Find where the given text appears and provide that cell's center as [x, y] coordinate. 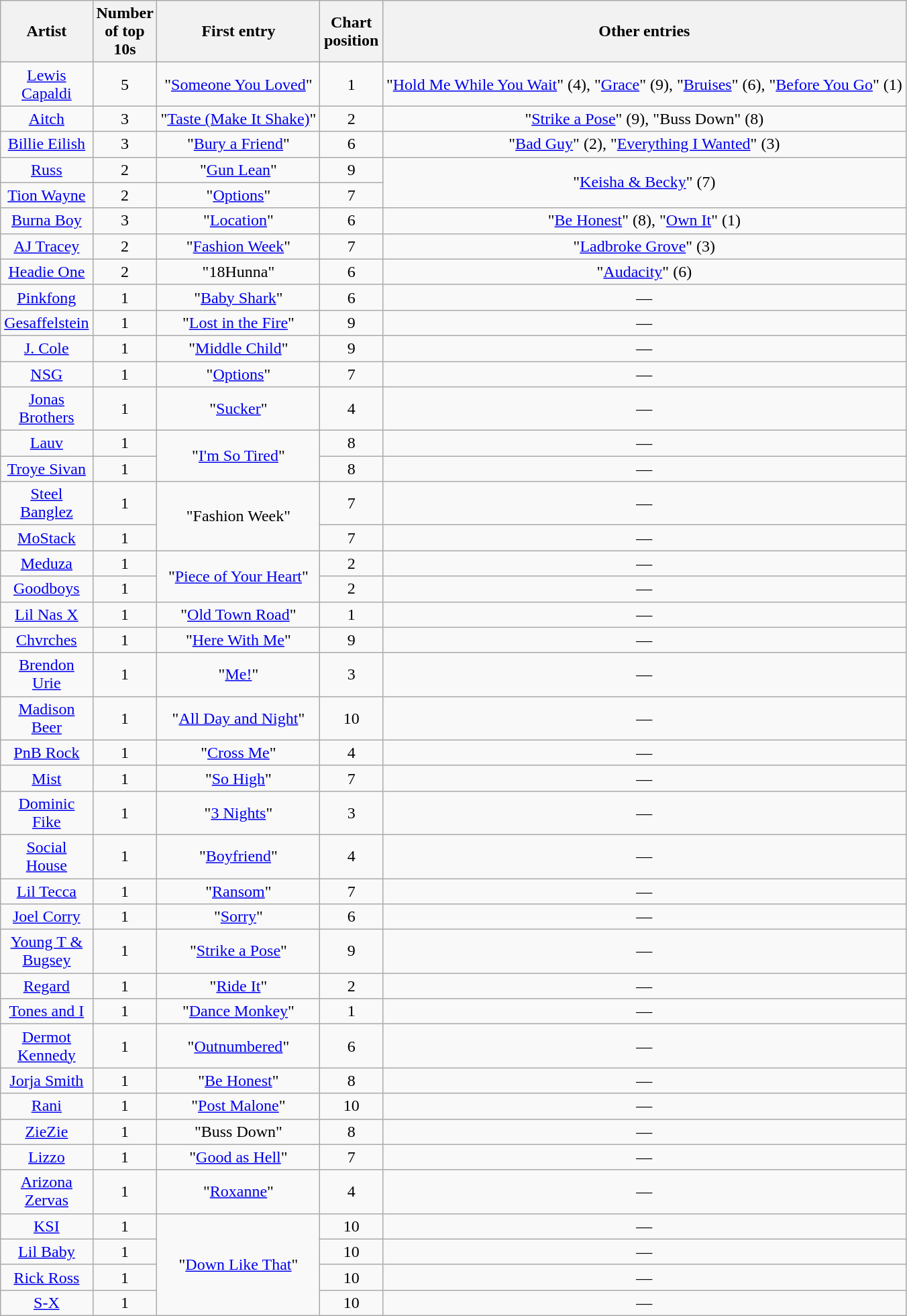
First entry [239, 32]
Lil Nas X [47, 614]
Chvrches [47, 640]
Gesaffelstein [47, 323]
Other entries [644, 32]
"Middle Child" [239, 348]
"Outnumbered" [239, 1046]
"Ride It" [239, 986]
"Boyfriend" [239, 856]
"Audacity" (6) [644, 272]
AJ Tracey [47, 246]
5 [125, 85]
"Old Town Road" [239, 614]
Headie One [47, 272]
"Gun Lean" [239, 170]
Young T & Bugsey [47, 951]
Lizzo [47, 1157]
Chart position [352, 32]
Social House [47, 856]
Tones and I [47, 1011]
"Sucker" [239, 409]
Rani [47, 1106]
"Be Honest" [239, 1081]
Jonas Brothers [47, 409]
PnB Rock [47, 753]
Joel Corry [47, 917]
"Location" [239, 221]
Regard [47, 986]
"Down Like That" [239, 1264]
KSI [47, 1226]
"Piece of Your Heart" [239, 576]
J. Cole [47, 348]
Aitch [47, 119]
Number of top 10s [125, 32]
"Roxanne" [239, 1191]
"Taste (Make It Shake)" [239, 119]
MoStack [47, 538]
Madison Beer [47, 718]
Meduza [47, 563]
Mist [47, 778]
Dermot Kennedy [47, 1046]
"Good as Hell" [239, 1157]
"Lost in the Fire" [239, 323]
Artist [47, 32]
Billie Eilish [47, 144]
"So High" [239, 778]
ZieZie [47, 1132]
Pinkfong [47, 297]
Lil Baby [47, 1252]
Lewis Capaldi [47, 85]
Dominic Fike [47, 813]
"Ransom" [239, 891]
Lauv [47, 443]
"Keisha & Becky" (7) [644, 182]
"Cross Me" [239, 753]
Rick Ross [47, 1277]
Tion Wayne [47, 195]
"Here With Me" [239, 640]
Troye Sivan [47, 469]
Burna Boy [47, 221]
"Dance Monkey" [239, 1011]
Goodboys [47, 589]
"Someone You Loved" [239, 85]
"Buss Down" [239, 1132]
"Be Honest" (8), "Own It" (1) [644, 221]
Russ [47, 170]
"18Hunna" [239, 272]
"I'm So Tired" [239, 456]
Arizona Zervas [47, 1191]
Jorja Smith [47, 1081]
"Me!" [239, 675]
"All Day and Night" [239, 718]
Brendon Urie [47, 675]
"Strike a Pose" [239, 951]
"Bury a Friend" [239, 144]
S-X [47, 1303]
"Hold Me While You Wait" (4), "Grace" (9), "Bruises" (6), "Before You Go" (1) [644, 85]
"3 Nights" [239, 813]
NSG [47, 374]
"Sorry" [239, 917]
Lil Tecca [47, 891]
"Post Malone" [239, 1106]
"Bad Guy" (2), "Everything I Wanted" (3) [644, 144]
"Strike a Pose" (9), "Buss Down" (8) [644, 119]
"Ladbroke Grove" (3) [644, 246]
Steel Banglez [47, 503]
"Baby Shark" [239, 297]
